Scan for the cell matching the given text and deliver its (x, y) coordinate at center. 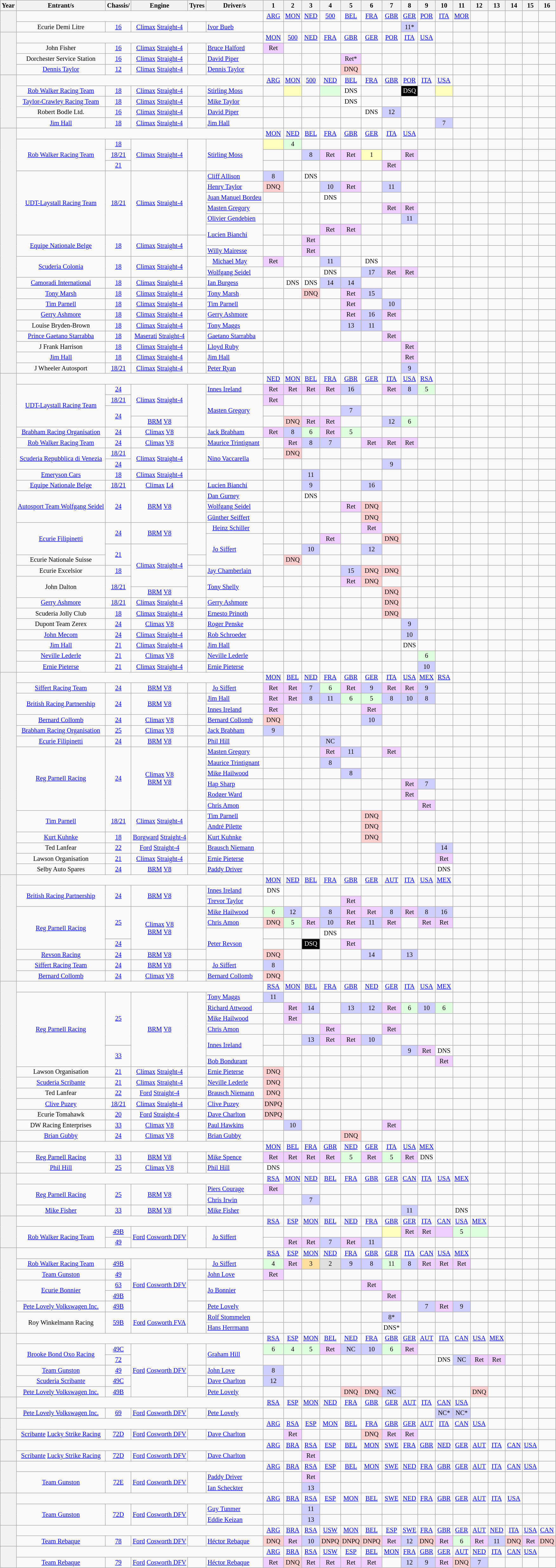
Richard Attwood (235, 1008)
Chris Irwin (235, 1200)
Eddie Keizan (235, 1520)
8* (392, 1317)
Autosport Team Wolfgang Seidel (61, 507)
Ret* (351, 59)
Jay Chamberlain (235, 571)
John Mecom (61, 635)
Dorchester Service Station (61, 59)
Chassis/ (119, 5)
Climax L4 (159, 485)
Ecurie Excelsior (61, 571)
Gaetano Starrabba (235, 336)
Ernesto Prinoth (235, 613)
Peter Ryan (235, 368)
Emeryson Cars (61, 475)
Bruce Halford (235, 48)
20 (119, 1115)
Dupont Team Zerex (61, 624)
Entrant/s (61, 5)
Year (8, 5)
17 (372, 272)
Willy Mairesse (235, 251)
Hap Sharp (235, 784)
Scuderia Jolly Club (61, 613)
Ian Burgess (235, 283)
Taylor-Crawley Racing Team (61, 101)
72E (119, 1482)
André Pilette (235, 827)
Mike Spence (235, 1157)
Bob Bondurant (235, 1061)
11* (410, 27)
Ecurie Nationale Suisse (61, 560)
Lloyd Ruby (235, 347)
Engine (159, 5)
Driver/s (235, 5)
Ford Cosworth FVA (159, 1322)
Peter Revson (235, 944)
Revson Racing (61, 955)
Scuderia Repubblica di Venezia (61, 459)
79 (119, 1562)
Henry Taylor (235, 187)
Brooke Bond Oxo Racing (61, 1354)
Ian Scheckter (235, 1488)
Tony Shelly (235, 587)
J Wheeler Autosport (61, 368)
Heinz Schiller (235, 528)
Prince Gaetano Starrabba (61, 336)
69 (119, 1413)
Paul Hawkins (235, 1125)
Robert Bodle Ltd. (61, 112)
Guy Tunmer (235, 1509)
Ecurie Bonnier (61, 1290)
Rodger Ward (235, 795)
Ecurie Tomahawk (61, 1115)
DNS* (392, 1328)
Graham Hill (235, 1354)
MOR (462, 16)
J Frank Harrison (61, 347)
Camoradi International (61, 283)
Louise Bryden-Brown (61, 325)
Selby Auto Spares (61, 869)
Nino Vaccarella (235, 459)
Tyres (197, 5)
Cliff Allison (235, 176)
Dan Gurney (235, 496)
John Fisher (61, 48)
Hans Herrmann (235, 1328)
Maserati Straight-4 (159, 336)
Piers Courage (235, 1189)
DW Racing Enterprises (61, 1125)
Roger Penske (235, 624)
John Dalton (61, 587)
Mike Taylor (235, 101)
Rolf Stommelen (235, 1317)
Roy Winkelmann Racing (61, 1322)
Borgward Straight-4 (159, 837)
59B (119, 1322)
78 (119, 1541)
Rob Schroeder (235, 635)
63 (119, 1285)
72 (119, 1360)
Jo Bonnier (235, 1290)
Trevor Taylor (235, 901)
Ecurie Demi Litre (61, 27)
Ivor Bueb (235, 27)
Olivier Gendebien (235, 219)
Scuderia Colonia (61, 267)
Günther Seiffert (235, 517)
Michael May (235, 261)
Juan Manuel Bordeu (235, 197)
